Determine the [x, y] coordinate at the center of the cell enclosing the given text.  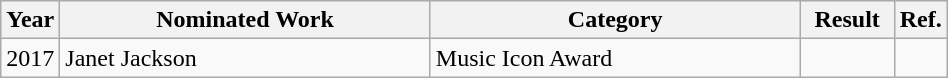
Janet Jackson [245, 58]
Ref. [920, 20]
2017 [30, 58]
Nominated Work [245, 20]
Year [30, 20]
Music Icon Award [615, 58]
Result [847, 20]
Category [615, 20]
